From the cell containing the given text, extract its center point as (x, y) coordinate. 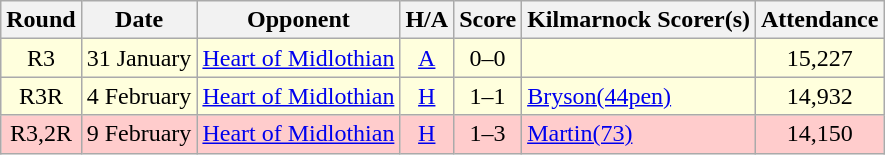
Score (488, 20)
1–1 (488, 96)
0–0 (488, 58)
1–3 (488, 134)
15,227 (820, 58)
14,150 (820, 134)
R3 (41, 58)
Date (139, 20)
14,932 (820, 96)
4 February (139, 96)
Round (41, 20)
9 February (139, 134)
Bryson(44pen) (639, 96)
Kilmarnock Scorer(s) (639, 20)
H/A (427, 20)
R3,2R (41, 134)
Martin(73) (639, 134)
31 January (139, 58)
R3R (41, 96)
Opponent (298, 20)
Attendance (820, 20)
A (427, 58)
